Determine the [x, y] coordinate at the center of the cell enclosing the given text.  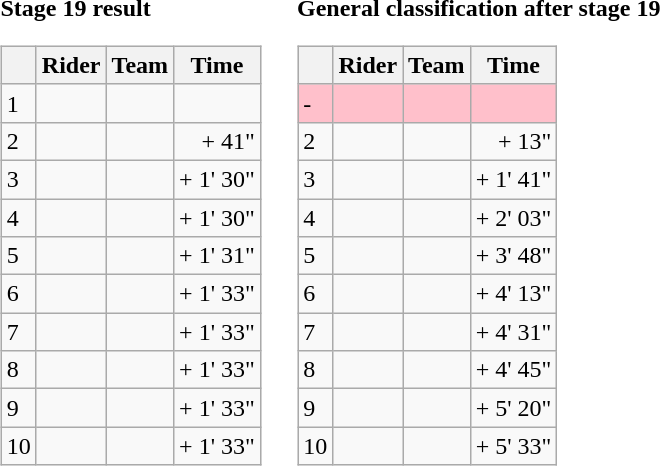
+ 1' 41" [514, 179]
+ 41" [218, 141]
+ 4' 45" [514, 370]
+ 1' 31" [218, 256]
+ 4' 13" [514, 294]
+ 5' 20" [514, 408]
+ 3' 48" [514, 256]
+ 4' 31" [514, 332]
+ 2' 03" [514, 217]
- [316, 103]
1 [18, 103]
+ 13" [514, 141]
+ 5' 33" [514, 446]
